Search for the cell housing the specified text and yield its (x, y) center coordinate. 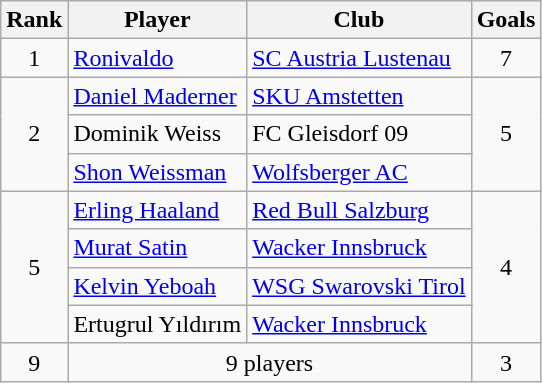
3 (506, 362)
Ronivaldo (158, 58)
Kelvin Yeboah (158, 286)
SC Austria Lustenau (359, 58)
4 (506, 267)
Ertugrul Yıldırım (158, 324)
Wolfsberger AC (359, 172)
9 players (270, 362)
1 (34, 58)
7 (506, 58)
9 (34, 362)
2 (34, 134)
Shon Weissman (158, 172)
Goals (506, 20)
Club (359, 20)
Murat Satin (158, 248)
FC Gleisdorf 09 (359, 134)
WSG Swarovski Tirol (359, 286)
Rank (34, 20)
Erling Haaland (158, 210)
SKU Amstetten (359, 96)
Dominik Weiss (158, 134)
Daniel Maderner (158, 96)
Player (158, 20)
Red Bull Salzburg (359, 210)
